Find where the given text appears and provide that cell's center as (X, Y) coordinate. 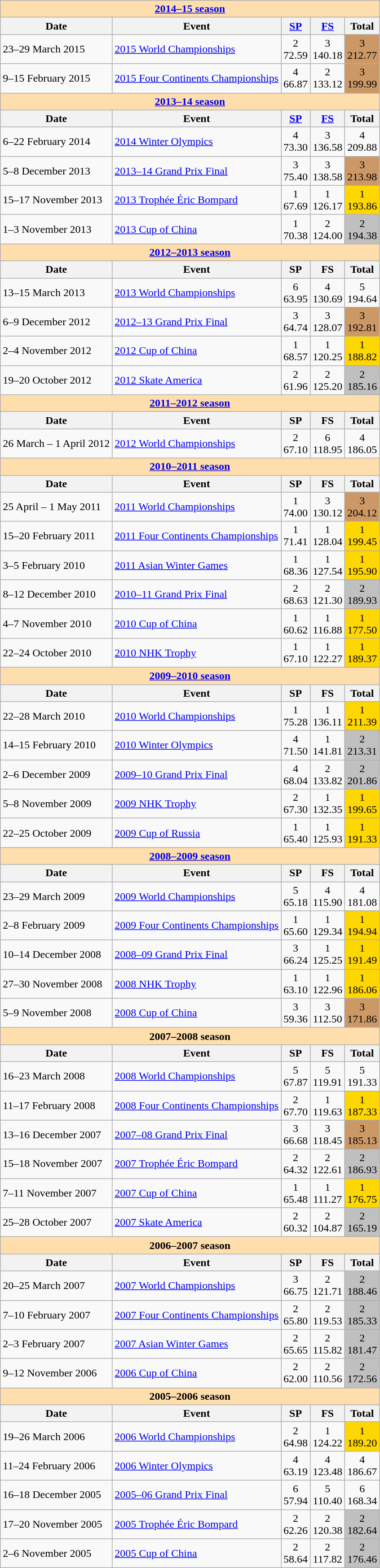
11–24 February 2006 (57, 1465)
2 194.38 (362, 229)
6 168.34 (362, 1495)
4 63.19 (296, 1465)
15–17 November 2013 (57, 200)
2005 Trophée Éric Bompard (197, 1524)
2012 Skate America (197, 380)
2010 Winter Olympics (197, 746)
2 60.32 (296, 1222)
2007 Cup of China (197, 1193)
2 64.32 (296, 1164)
2005 Cup of China (197, 1553)
5 65.18 (296, 896)
4 181.08 (362, 896)
2007 Skate America (197, 1222)
2009 World Championships (197, 896)
2 165.19 (362, 1222)
1 187.33 (362, 1105)
3 199.99 (362, 78)
1 122.96 (328, 983)
3 64.74 (296, 322)
19–20 October 2012 (57, 380)
2 121.30 (328, 594)
27–30 November 2008 (57, 983)
2010 NHK Trophy (197, 652)
3 66.75 (296, 1286)
2009 Cup of Russia (197, 833)
20–25 March 2007 (57, 1286)
2 104.87 (328, 1222)
10–14 December 2008 (57, 955)
3 192.81 (362, 322)
2 68.63 (296, 594)
22–25 October 2009 (57, 833)
1 189.37 (362, 652)
3 212.77 (362, 49)
2008 World Championships (197, 1076)
1 67.69 (296, 200)
17–20 November 2005 (57, 1524)
13–15 March 2013 (57, 293)
2012–13 Grand Prix Final (197, 322)
2006 Cup of China (197, 1373)
4 209.88 (362, 142)
23–29 March 2015 (57, 49)
16–23 March 2008 (57, 1076)
2006 World Championships (197, 1437)
2 119.53 (328, 1315)
3 204.12 (362, 507)
2 181.47 (362, 1344)
2–6 December 2009 (57, 774)
3 136.58 (328, 142)
2 201.86 (362, 774)
1 211.39 (362, 716)
1 65.60 (296, 925)
2008–09 Grand Prix Final (197, 955)
8–12 December 2010 (57, 594)
1 195.90 (362, 565)
2 176.46 (362, 1553)
2005–2006 season (190, 1396)
1 70.38 (296, 229)
5–9 November 2008 (57, 1013)
26 March – 1 April 2012 (57, 443)
2 67.10 (296, 443)
1 136.11 (328, 716)
2–6 November 2005 (57, 1553)
23–29 March 2009 (57, 896)
1 119.63 (328, 1105)
2006 Winter Olympics (197, 1465)
2 115.82 (328, 1344)
2 121.71 (328, 1286)
3 66.24 (296, 955)
4 66.87 (296, 78)
2014–15 season (190, 9)
5 191.33 (362, 1076)
2 110.56 (328, 1373)
1 120.25 (328, 351)
1 125.25 (328, 955)
15–18 November 2007 (57, 1164)
2007–2008 season (190, 1036)
2008 Four Continents Championships (197, 1105)
25–28 October 2007 (57, 1222)
4 73.30 (296, 142)
2–8 February 2009 (57, 925)
2007 World Championships (197, 1286)
2 72.59 (296, 49)
22–28 March 2010 (57, 716)
7–10 February 2007 (57, 1315)
5 67.87 (296, 1076)
1 176.75 (362, 1193)
2 124.00 (328, 229)
2 213.31 (362, 746)
1 132.35 (328, 804)
6 63.95 (296, 293)
5 119.91 (328, 1076)
13–16 December 2007 (57, 1135)
2 133.82 (328, 774)
2 185.33 (362, 1315)
2 189.93 (362, 594)
2010 Cup of China (197, 624)
1 65.48 (296, 1193)
1 60.62 (296, 624)
1 191.33 (362, 833)
2 62.26 (296, 1524)
1 194.94 (362, 925)
1 177.50 (362, 624)
7–11 November 2007 (57, 1193)
2 64.98 (296, 1437)
1 193.86 (362, 200)
2 188.46 (362, 1286)
2013 Trophée Éric Bompard (197, 200)
2007 Asian Winter Games (197, 1344)
2013–14 Grand Prix Final (197, 170)
2008–2009 season (190, 856)
2 62.00 (296, 1373)
16–18 December 2005 (57, 1495)
4 130.69 (328, 293)
1 122.27 (328, 652)
1 71.41 (296, 536)
1 125.93 (328, 833)
2 122.61 (328, 1164)
2013 Cup of China (197, 229)
4 186.67 (362, 1465)
2009 NHK Trophy (197, 804)
2013–14 season (190, 101)
1 63.10 (296, 983)
11–17 February 2008 (57, 1105)
14–15 February 2010 (57, 746)
2014 Winter Olympics (197, 142)
2 67.30 (296, 804)
2015 Four Continents Championships (197, 78)
2 120.38 (328, 1524)
25 April – 1 May 2011 (57, 507)
1 189.20 (362, 1437)
2 125.20 (328, 380)
1 67.10 (296, 652)
9–15 February 2015 (57, 78)
3 171.86 (362, 1013)
2011–2012 season (190, 403)
2012–2013 season (190, 252)
1 116.88 (328, 624)
2008 Cup of China (197, 1013)
1 74.00 (296, 507)
3 112.50 (328, 1013)
4–7 November 2010 (57, 624)
1 68.36 (296, 565)
1 126.17 (328, 200)
2–3 February 2007 (57, 1344)
3 138.58 (328, 170)
2011 Asian Winter Games (197, 565)
5–8 November 2009 (57, 804)
5–8 December 2013 (57, 170)
2013 World Championships (197, 293)
2 67.70 (296, 1105)
1 68.57 (296, 351)
1 128.04 (328, 536)
9–12 November 2006 (57, 1373)
3 128.07 (328, 322)
1 111.27 (328, 1193)
2011 World Championships (197, 507)
1 191.49 (362, 955)
1 75.28 (296, 716)
1 188.82 (362, 351)
2009 Four Continents Championships (197, 925)
2 186.93 (362, 1164)
6–22 February 2014 (57, 142)
2 185.16 (362, 380)
3 140.18 (328, 49)
1 199.45 (362, 536)
2011 Four Continents Championships (197, 536)
3 66.68 (296, 1135)
2008 NHK Trophy (197, 983)
2010–2011 season (190, 467)
2005–06 Grand Prix Final (197, 1495)
4 123.48 (328, 1465)
2010–11 Grand Prix Final (197, 594)
15–20 February 2011 (57, 536)
2 117.82 (328, 1553)
4 115.90 (328, 896)
2007 Trophée Éric Bompard (197, 1164)
1 141.81 (328, 746)
2009–10 Grand Prix Final (197, 774)
6–9 December 2012 (57, 322)
2 61.96 (296, 380)
2 65.80 (296, 1315)
22–24 October 2010 (57, 652)
3 130.12 (328, 507)
5 110.40 (328, 1495)
2 182.64 (362, 1524)
2 133.12 (328, 78)
3 213.98 (362, 170)
3 59.36 (296, 1013)
2015 World Championships (197, 49)
1 199.65 (362, 804)
2 65.65 (296, 1344)
2007 Four Continents Championships (197, 1315)
5 194.64 (362, 293)
1 124.22 (328, 1437)
1 127.54 (328, 565)
4 71.50 (296, 746)
4 68.04 (296, 774)
3 185.13 (362, 1135)
19–26 March 2006 (57, 1437)
6 118.95 (328, 443)
3 118.45 (328, 1135)
4 186.05 (362, 443)
1–3 November 2013 (57, 229)
6 57.94 (296, 1495)
2010 World Championships (197, 716)
2012 Cup of China (197, 351)
1 186.06 (362, 983)
2 172.56 (362, 1373)
2–4 November 2012 (57, 351)
3 75.40 (296, 170)
2006–2007 season (190, 1245)
2007–08 Grand Prix Final (197, 1135)
3–5 February 2010 (57, 565)
1 65.40 (296, 833)
2012 World Championships (197, 443)
1 129.34 (328, 925)
2 58.64 (296, 1553)
2009–2010 season (190, 676)
